For the text-containing cell, return its midpoint in (x, y) coordinate format. 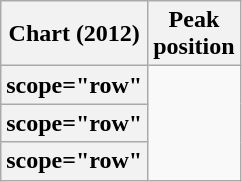
Chart (2012) (74, 34)
Peakposition (194, 34)
